Locate the cell with the specified text and output its (x, y) center coordinate. 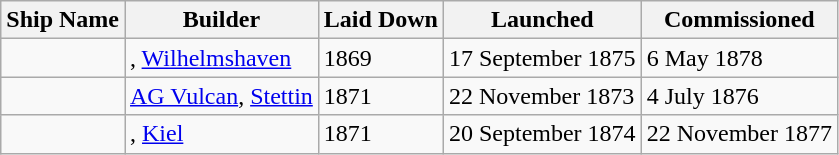
22 November 1873 (542, 96)
, Wilhelmshaven (221, 58)
, Kiel (221, 134)
17 September 1875 (542, 58)
1869 (380, 58)
4 July 1876 (739, 96)
20 September 1874 (542, 134)
Builder (221, 20)
Laid Down (380, 20)
Ship Name (63, 20)
22 November 1877 (739, 134)
Commissioned (739, 20)
Launched (542, 20)
6 May 1878 (739, 58)
AG Vulcan, Stettin (221, 96)
